Pinpoint the cell where the given text exists, returning its [X, Y] midpoint coordinate. 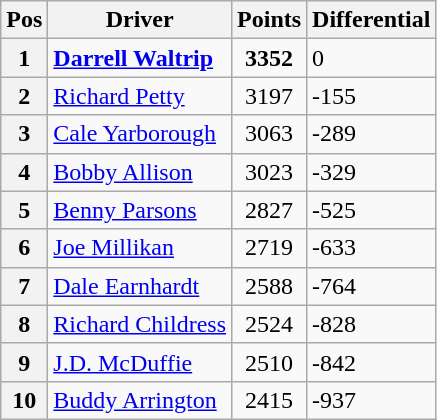
3023 [270, 172]
-289 [372, 134]
10 [24, 400]
-633 [372, 248]
3063 [270, 134]
2 [24, 96]
Points [270, 20]
3352 [270, 58]
-842 [372, 362]
-937 [372, 400]
Bobby Allison [140, 172]
Cale Yarborough [140, 134]
Buddy Arrington [140, 400]
Benny Parsons [140, 210]
-525 [372, 210]
Driver [140, 20]
2827 [270, 210]
Richard Petty [140, 96]
8 [24, 324]
2719 [270, 248]
Darrell Waltrip [140, 58]
Pos [24, 20]
Dale Earnhardt [140, 286]
2588 [270, 286]
0 [372, 58]
3 [24, 134]
4 [24, 172]
-155 [372, 96]
2510 [270, 362]
2415 [270, 400]
3197 [270, 96]
-828 [372, 324]
6 [24, 248]
-329 [372, 172]
5 [24, 210]
-764 [372, 286]
9 [24, 362]
2524 [270, 324]
1 [24, 58]
Differential [372, 20]
Joe Millikan [140, 248]
7 [24, 286]
J.D. McDuffie [140, 362]
Richard Childress [140, 324]
